Output the (x, y) coordinate of the center of the cell containing the given text.  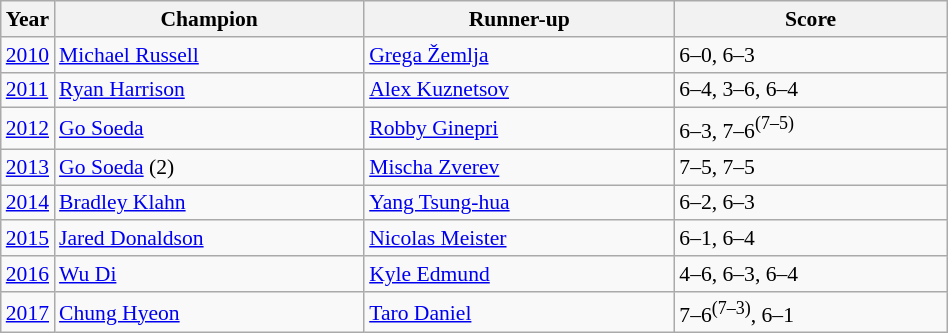
Go Soeda (2) (209, 167)
Alex Kuznetsov (519, 90)
Jared Donaldson (209, 239)
7–5, 7–5 (810, 167)
Ryan Harrison (209, 90)
Champion (209, 19)
6–4, 3–6, 6–4 (810, 90)
6–3, 7–6(7–5) (810, 128)
2014 (28, 203)
Chung Hyeon (209, 312)
6–0, 6–3 (810, 55)
Bradley Klahn (209, 203)
2015 (28, 239)
Yang Tsung-hua (519, 203)
4–6, 6–3, 6–4 (810, 274)
2013 (28, 167)
6–2, 6–3 (810, 203)
Score (810, 19)
Taro Daniel (519, 312)
2010 (28, 55)
7–6(7–3), 6–1 (810, 312)
Mischa Zverev (519, 167)
Runner-up (519, 19)
Michael Russell (209, 55)
Year (28, 19)
Robby Ginepri (519, 128)
2016 (28, 274)
Grega Žemlja (519, 55)
Kyle Edmund (519, 274)
Nicolas Meister (519, 239)
2011 (28, 90)
6–1, 6–4 (810, 239)
2017 (28, 312)
2012 (28, 128)
Go Soeda (209, 128)
Wu Di (209, 274)
